Search for the cell housing the specified text and yield its (x, y) center coordinate. 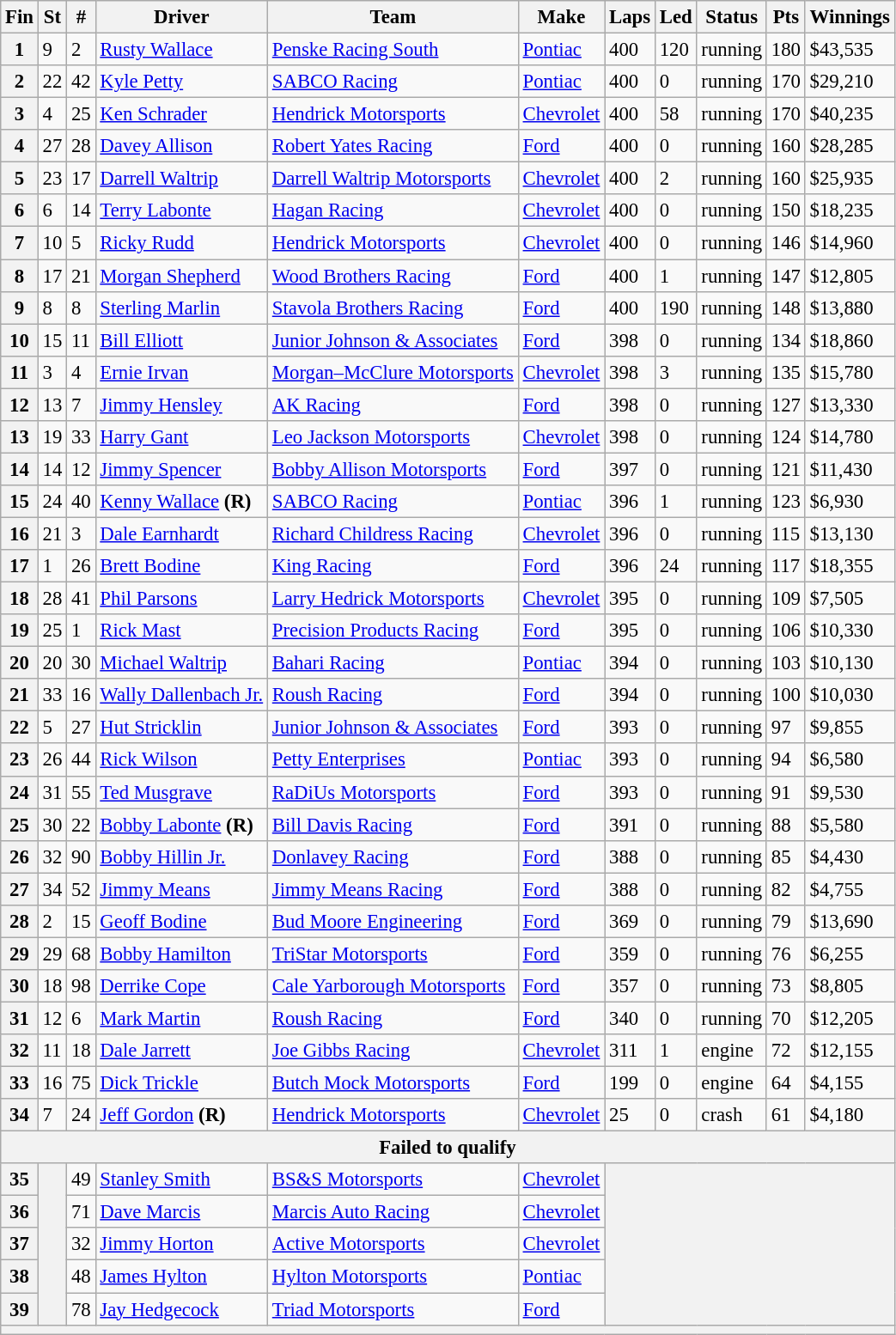
$12,805 (850, 276)
Bill Elliott (181, 340)
72 (785, 1051)
Jimmy Horton (181, 1245)
$12,155 (850, 1051)
$6,255 (850, 954)
Leo Jackson Motorsports (393, 437)
King Racing (393, 566)
Sterling Marlin (181, 308)
340 (631, 1018)
42 (81, 82)
Mark Martin (181, 1018)
Jimmy Means Racing (393, 889)
crash (732, 1115)
Ted Musgrave (181, 792)
$18,860 (850, 340)
Fin (20, 17)
127 (785, 405)
Jimmy Hensley (181, 405)
$25,935 (850, 179)
$13,690 (850, 922)
55 (81, 792)
$4,155 (850, 1083)
117 (785, 566)
97 (785, 728)
Bobby Allison Motorsports (393, 469)
Bill Davis Racing (393, 825)
146 (785, 243)
$14,960 (850, 243)
Dale Earnhardt (181, 533)
Dave Marcis (181, 1212)
100 (785, 695)
$14,780 (850, 437)
Robert Yates Racing (393, 146)
$10,130 (850, 663)
61 (785, 1115)
$13,880 (850, 308)
180 (785, 50)
Darrell Waltrip Motorsports (393, 179)
Rick Mast (181, 631)
Status (732, 17)
49 (81, 1180)
Geoff Bodine (181, 922)
52 (81, 889)
$28,285 (850, 146)
38 (20, 1277)
Brett Bodine (181, 566)
82 (785, 889)
Morgan–McClure Motorsports (393, 372)
Kyle Petty (181, 82)
Hut Stricklin (181, 728)
St (52, 17)
Marcis Auto Racing (393, 1212)
Kenny Wallace (R) (181, 502)
Led (675, 17)
Laps (631, 17)
41 (81, 599)
123 (785, 502)
$7,505 (850, 599)
$9,855 (850, 728)
Ernie Irvan (181, 372)
$15,780 (850, 372)
Joe Gibbs Racing (393, 1051)
79 (785, 922)
68 (81, 954)
$9,530 (850, 792)
35 (20, 1180)
Make (561, 17)
AK Racing (393, 405)
Bobby Labonte (R) (181, 825)
369 (631, 922)
397 (631, 469)
$11,430 (850, 469)
Jeff Gordon (R) (181, 1115)
Morgan Shepherd (181, 276)
115 (785, 533)
BS&S Motorsports (393, 1180)
Phil Parsons (181, 599)
$4,755 (850, 889)
Hagan Racing (393, 210)
$29,210 (850, 82)
Donlavey Racing (393, 856)
Richard Childress Racing (393, 533)
RaDiUs Motorsports (393, 792)
Ken Schrader (181, 114)
Triad Motorsports (393, 1309)
Penske Racing South (393, 50)
199 (631, 1083)
$5,580 (850, 825)
106 (785, 631)
# (81, 17)
135 (785, 372)
Bahari Racing (393, 663)
Dick Trickle (181, 1083)
Stavola Brothers Racing (393, 308)
Active Motorsports (393, 1245)
75 (81, 1083)
58 (675, 114)
$10,030 (850, 695)
Stanley Smith (181, 1180)
36 (20, 1212)
359 (631, 954)
Wood Brothers Racing (393, 276)
Derrike Cope (181, 986)
Jay Hedgecock (181, 1309)
$4,180 (850, 1115)
88 (785, 825)
Wally Dallenbach Jr. (181, 695)
Butch Mock Motorsports (393, 1083)
$6,580 (850, 760)
Davey Allison (181, 146)
85 (785, 856)
48 (81, 1277)
124 (785, 437)
Michael Waltrip (181, 663)
$4,430 (850, 856)
$8,805 (850, 986)
Jimmy Means (181, 889)
Ricky Rudd (181, 243)
TriStar Motorsports (393, 954)
Bobby Hillin Jr. (181, 856)
64 (785, 1083)
150 (785, 210)
$43,535 (850, 50)
Driver (181, 17)
$13,330 (850, 405)
391 (631, 825)
94 (785, 760)
$18,355 (850, 566)
71 (81, 1212)
73 (785, 986)
Hylton Motorsports (393, 1277)
$6,930 (850, 502)
$13,130 (850, 533)
Jimmy Spencer (181, 469)
$40,235 (850, 114)
Darrell Waltrip (181, 179)
147 (785, 276)
121 (785, 469)
Rick Wilson (181, 760)
190 (675, 308)
Terry Labonte (181, 210)
103 (785, 663)
$18,235 (850, 210)
Dale Jarrett (181, 1051)
Precision Products Racing (393, 631)
Team (393, 17)
134 (785, 340)
37 (20, 1245)
44 (81, 760)
76 (785, 954)
90 (81, 856)
James Hylton (181, 1277)
120 (675, 50)
Harry Gant (181, 437)
Cale Yarborough Motorsports (393, 986)
Bud Moore Engineering (393, 922)
109 (785, 599)
Bobby Hamilton (181, 954)
91 (785, 792)
357 (631, 986)
Petty Enterprises (393, 760)
Pts (785, 17)
$12,205 (850, 1018)
70 (785, 1018)
148 (785, 308)
78 (81, 1309)
$10,330 (850, 631)
Failed to qualify (448, 1148)
Larry Hedrick Motorsports (393, 599)
40 (81, 502)
311 (631, 1051)
Winnings (850, 17)
39 (20, 1309)
Rusty Wallace (181, 50)
98 (81, 986)
